Search for the cell housing the specified text and yield its [x, y] center coordinate. 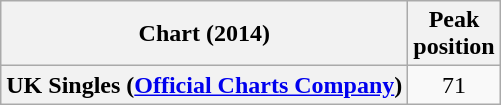
UK Singles (Official Charts Company) [204, 85]
Chart (2014) [204, 34]
71 [454, 85]
Peakposition [454, 34]
